For the text-containing cell, return its midpoint in [X, Y] coordinate format. 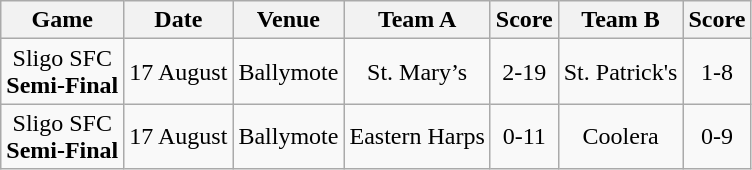
1-8 [717, 72]
Game [62, 20]
Date [178, 20]
Venue [288, 20]
St. Patrick's [620, 72]
2-19 [524, 72]
0-11 [524, 136]
St. Mary’s [417, 72]
Eastern Harps [417, 136]
0-9 [717, 136]
Team B [620, 20]
Coolera [620, 136]
Team A [417, 20]
